From the cell containing the given text, extract its center point as (x, y) coordinate. 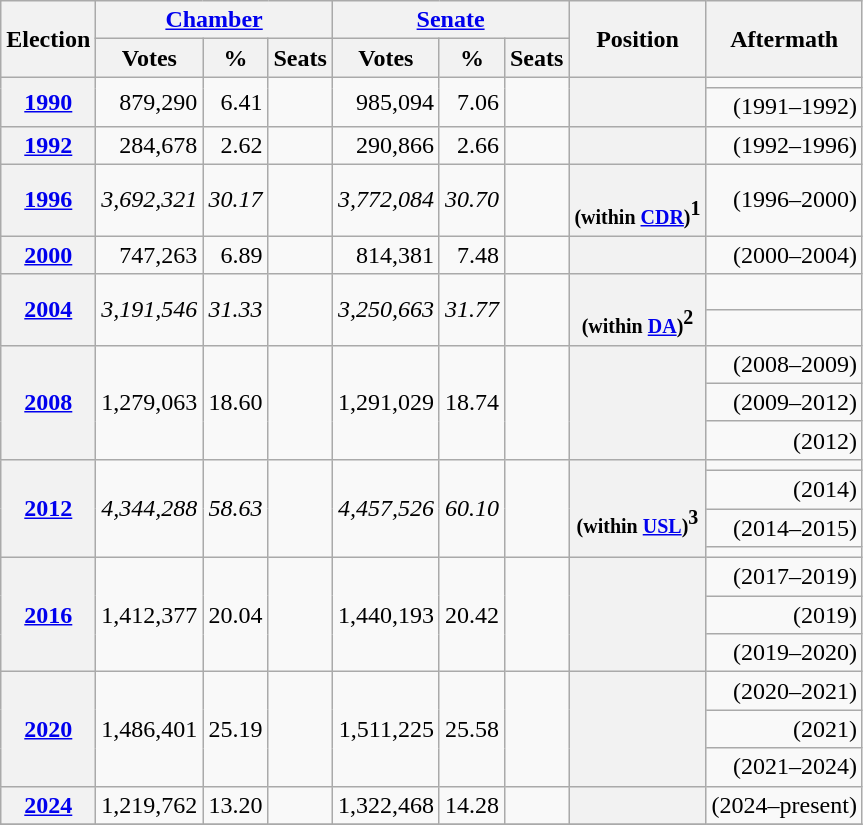
58.63 (236, 508)
6.89 (236, 255)
13.20 (236, 805)
6.41 (236, 102)
1,322,468 (386, 805)
2000 (48, 255)
20.42 (472, 615)
1,219,762 (150, 805)
20.04 (236, 615)
18.74 (472, 402)
(within DA)2 (638, 310)
(1992–1996) (784, 145)
985,094 (386, 102)
25.58 (472, 729)
3,250,663 (386, 310)
2008 (48, 402)
(2024–present) (784, 805)
1,279,063 (150, 402)
(2017–2019) (784, 577)
3,692,321 (150, 200)
(2014–2015) (784, 528)
1996 (48, 200)
Position (638, 39)
(2009–2012) (784, 402)
31.77 (472, 310)
(1991–1992) (784, 107)
(2019–2020) (784, 653)
4,344,288 (150, 508)
18.60 (236, 402)
1,412,377 (150, 615)
(1996–2000) (784, 200)
Chamber (214, 20)
(2012) (784, 440)
2.66 (472, 145)
1,291,029 (386, 402)
879,290 (150, 102)
14.28 (472, 805)
7.06 (472, 102)
30.17 (236, 200)
1,511,225 (386, 729)
(2019) (784, 615)
30.70 (472, 200)
1992 (48, 145)
1,486,401 (150, 729)
31.33 (236, 310)
1,440,193 (386, 615)
(2000–2004) (784, 255)
25.19 (236, 729)
(2008–2009) (784, 364)
4,457,526 (386, 508)
2012 (48, 508)
2004 (48, 310)
60.10 (472, 508)
284,678 (150, 145)
290,866 (386, 145)
Senate (450, 20)
7.48 (472, 255)
2.62 (236, 145)
(2020–2021) (784, 691)
3,772,084 (386, 200)
(within CDR)1 (638, 200)
2020 (48, 729)
(2021–2024) (784, 767)
2024 (48, 805)
(within USL)3 (638, 508)
(2014) (784, 489)
Aftermath (784, 39)
(2021) (784, 729)
747,263 (150, 255)
1990 (48, 102)
Election (48, 39)
2016 (48, 615)
814,381 (386, 255)
3,191,546 (150, 310)
